Determine the [X, Y] coordinate at the center of the cell enclosing the given text.  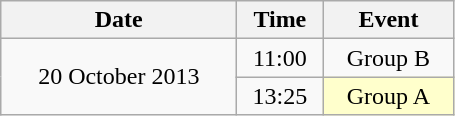
Time [280, 20]
Group B [388, 58]
Event [388, 20]
11:00 [280, 58]
Date [119, 20]
20 October 2013 [119, 77]
Group A [388, 96]
13:25 [280, 96]
